Detect which cell encompasses the target text, then output its (X, Y) center coordinate. 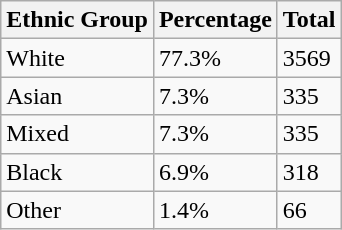
66 (309, 210)
318 (309, 172)
1.4% (215, 210)
Mixed (78, 134)
Total (309, 20)
Black (78, 172)
6.9% (215, 172)
77.3% (215, 58)
White (78, 58)
Other (78, 210)
Ethnic Group (78, 20)
Asian (78, 96)
3569 (309, 58)
Percentage (215, 20)
